Pinpoint the cell where the given text exists, returning its (x, y) midpoint coordinate. 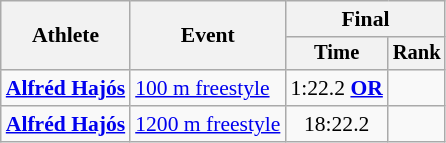
18:22.2 (336, 124)
Event (208, 36)
Final (365, 19)
Time (336, 54)
100 m freestyle (208, 88)
Athlete (66, 36)
Rank (417, 54)
1:22.2 OR (336, 88)
1200 m freestyle (208, 124)
